Search for the cell housing the specified text and yield its [X, Y] center coordinate. 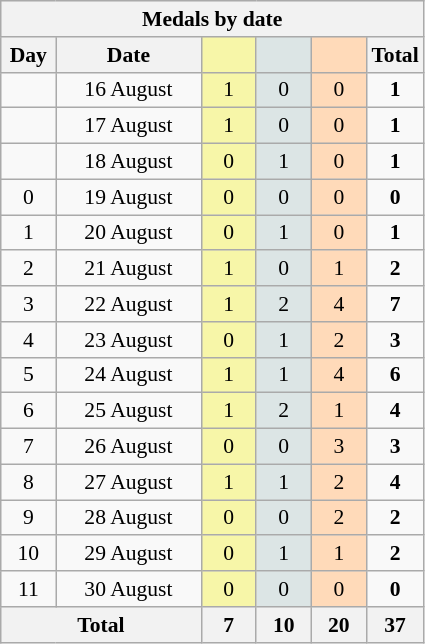
29 August [128, 554]
28 August [128, 518]
21 August [128, 269]
Medals by date [212, 19]
17 August [128, 126]
5 [28, 375]
25 August [128, 411]
20 [338, 625]
27 August [128, 482]
9 [28, 518]
Day [28, 55]
37 [394, 625]
30 August [128, 589]
16 August [128, 90]
23 August [128, 340]
Date [128, 55]
8 [28, 482]
11 [28, 589]
19 August [128, 197]
22 August [128, 304]
26 August [128, 447]
18 August [128, 162]
20 August [128, 233]
24 August [128, 375]
